Identify which cell holds the provided text, then report its (X, Y) central coordinate. 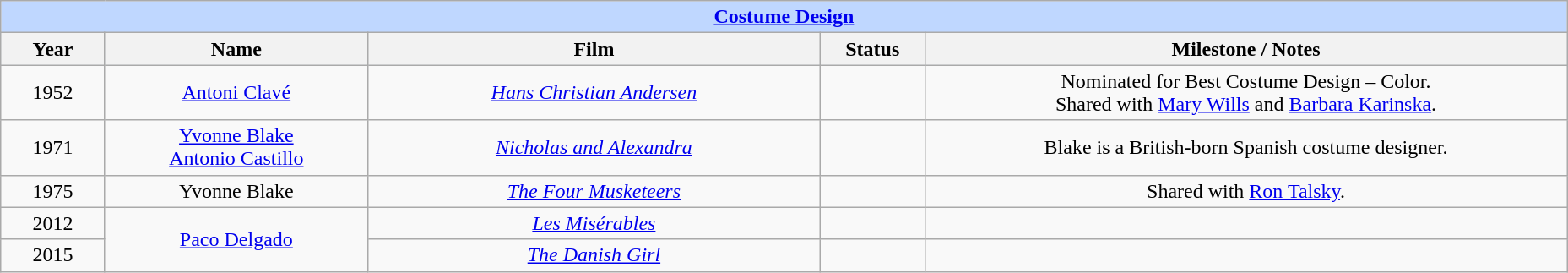
2012 (53, 223)
Film (594, 49)
Status (872, 49)
Hans Christian Andersen (594, 93)
Milestone / Notes (1246, 49)
Name (236, 49)
Year (53, 49)
1975 (53, 191)
Paco Delgado (236, 239)
Yvonne BlakeAntonio Castillo (236, 147)
Nicholas and Alexandra (594, 147)
The Four Musketeers (594, 191)
Costume Design (784, 17)
1971 (53, 147)
Les Misérables (594, 223)
Blake is a British-born Spanish costume designer. (1246, 147)
1952 (53, 93)
The Danish Girl (594, 255)
Antoni Clavé (236, 93)
2015 (53, 255)
Shared with Ron Talsky. (1246, 191)
Yvonne Blake (236, 191)
Nominated for Best Costume Design – Color.Shared with Mary Wills and Barbara Karinska. (1246, 93)
